For the text-containing cell, return its midpoint in [X, Y] coordinate format. 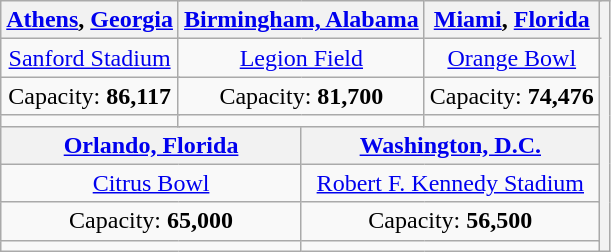
Washington, D.C. [450, 145]
Legion Field [301, 58]
Capacity: 74,476 [512, 96]
Capacity: 86,117 [90, 96]
Birmingham, Alabama [301, 20]
Orlando, Florida [152, 145]
Capacity: 81,700 [301, 96]
Robert F. Kennedy Stadium [450, 183]
Capacity: 56,500 [450, 221]
Athens, Georgia [90, 20]
Miami, Florida [512, 20]
Capacity: 65,000 [152, 221]
Orange Bowl [512, 58]
Citrus Bowl [152, 183]
Sanford Stadium [90, 58]
